Capture the cell that displays the provided text and extract its (x, y) central coordinate. 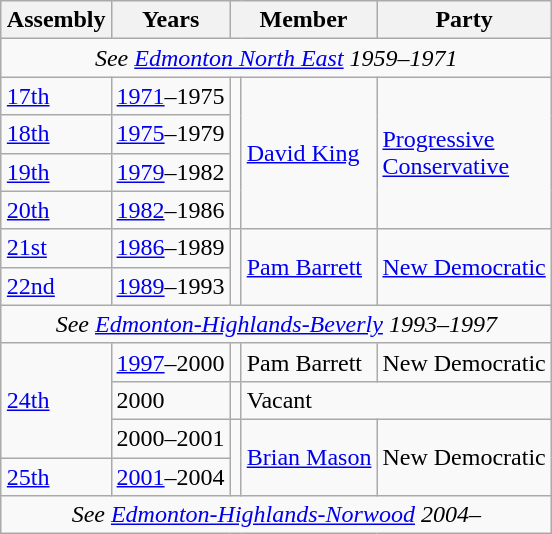
25th (56, 477)
1979–1982 (170, 172)
1986–1989 (170, 248)
24th (56, 400)
Years (170, 20)
22nd (56, 286)
1997–2000 (170, 362)
Brian Mason (309, 457)
1971–1975 (170, 96)
See Edmonton-Highlands-Norwood 2004– (276, 515)
1989–1993 (170, 286)
19th (56, 172)
21st (56, 248)
ProgressiveConservative (464, 153)
2000 (170, 400)
1975–1979 (170, 134)
17th (56, 96)
2000–2001 (170, 438)
Assembly (56, 20)
See Edmonton-Highlands-Beverly 1993–1997 (276, 324)
1982–1986 (170, 210)
Vacant (396, 400)
20th (56, 210)
Member (304, 20)
David King (309, 153)
18th (56, 134)
Party (464, 20)
2001–2004 (170, 477)
See Edmonton North East 1959–1971 (276, 58)
